Locate the cell with the specified text and output its [x, y] center coordinate. 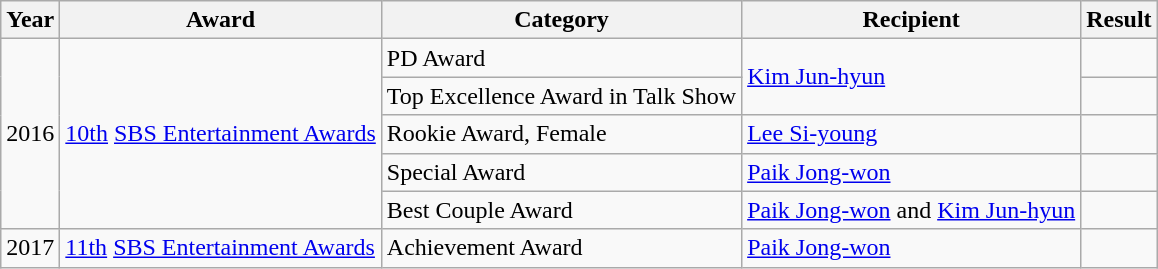
10th SBS Entertainment Awards [221, 134]
Best Couple Award [561, 210]
Top Excellence Award in Talk Show [561, 96]
Lee Si-young [912, 134]
Year [30, 20]
11th SBS Entertainment Awards [221, 248]
Result [1119, 20]
Kim Jun-hyun [912, 77]
2017 [30, 248]
Category [561, 20]
Special Award [561, 172]
Rookie Award, Female [561, 134]
Recipient [912, 20]
PD Award [561, 58]
2016 [30, 134]
Award [221, 20]
Paik Jong-won and Kim Jun-hyun [912, 210]
Achievement Award [561, 248]
